Detect which cell encompasses the target text, then output its [x, y] center coordinate. 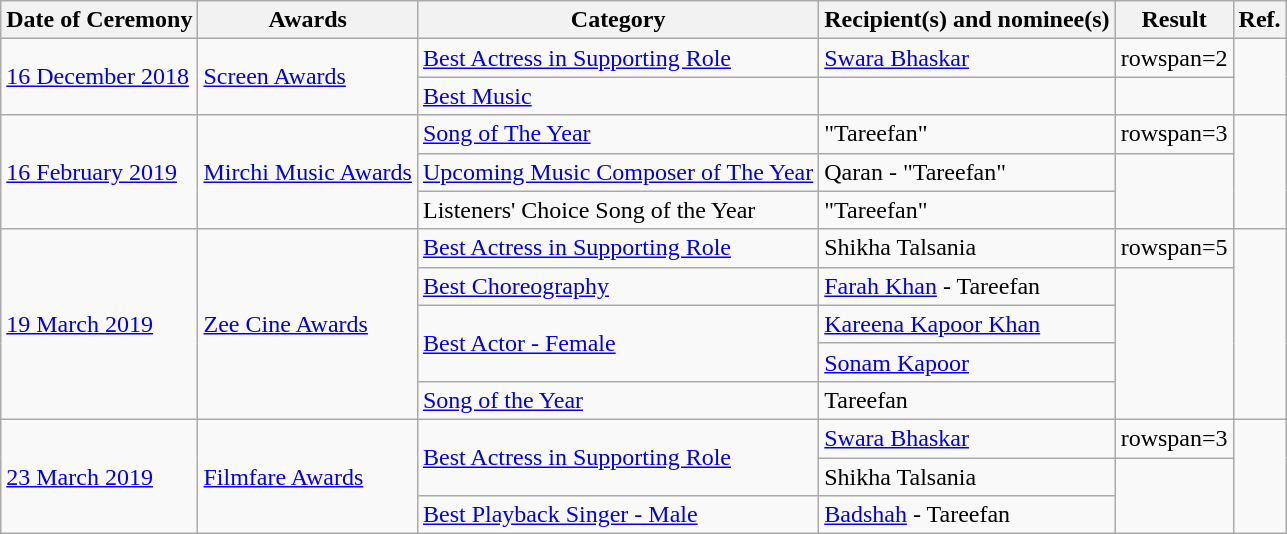
Best Playback Singer - Male [618, 515]
rowspan=2 [1174, 58]
Filmfare Awards [308, 476]
Tareefan [967, 400]
Best Choreography [618, 286]
Awards [308, 20]
Kareena Kapoor Khan [967, 324]
Recipient(s) and nominee(s) [967, 20]
rowspan=5 [1174, 248]
Mirchi Music Awards [308, 172]
Date of Ceremony [100, 20]
19 March 2019 [100, 324]
Sonam Kapoor [967, 362]
Best Music [618, 96]
Best Actor - Female [618, 343]
Song of the Year [618, 400]
Screen Awards [308, 77]
Upcoming Music Composer of The Year [618, 172]
Song of The Year [618, 134]
16 February 2019 [100, 172]
Badshah - Tareefan [967, 515]
23 March 2019 [100, 476]
Category [618, 20]
Listeners' Choice Song of the Year [618, 210]
Farah Khan - Tareefan [967, 286]
Result [1174, 20]
Qaran - "Tareefan" [967, 172]
16 December 2018 [100, 77]
Zee Cine Awards [308, 324]
Ref. [1260, 20]
